Return the [x, y] coordinate for the center point of the cell that contains the specified text.  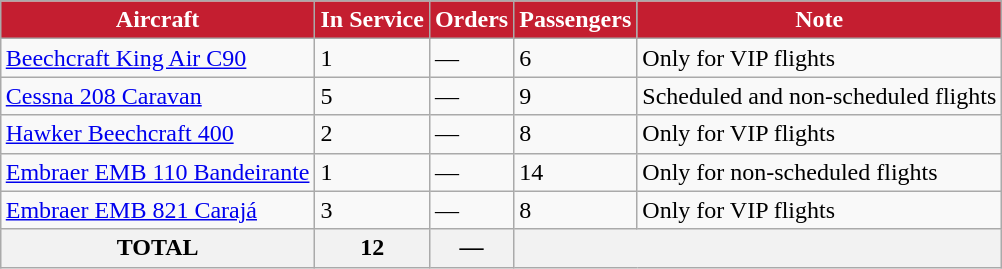
12 [372, 248]
14 [576, 172]
Passengers [576, 20]
Beechcraft King Air C90 [158, 58]
Hawker Beechcraft 400 [158, 134]
Only for non-scheduled flights [820, 172]
3 [372, 210]
In Service [372, 20]
6 [576, 58]
TOTAL [158, 248]
2 [372, 134]
Note [820, 20]
Cessna 208 Caravan [158, 96]
Embraer EMB 821 Carajá [158, 210]
Orders [471, 20]
Embraer EMB 110 Bandeirante [158, 172]
5 [372, 96]
9 [576, 96]
Aircraft [158, 20]
Scheduled and non-scheduled flights [820, 96]
